Capture the cell that displays the provided text and extract its (x, y) central coordinate. 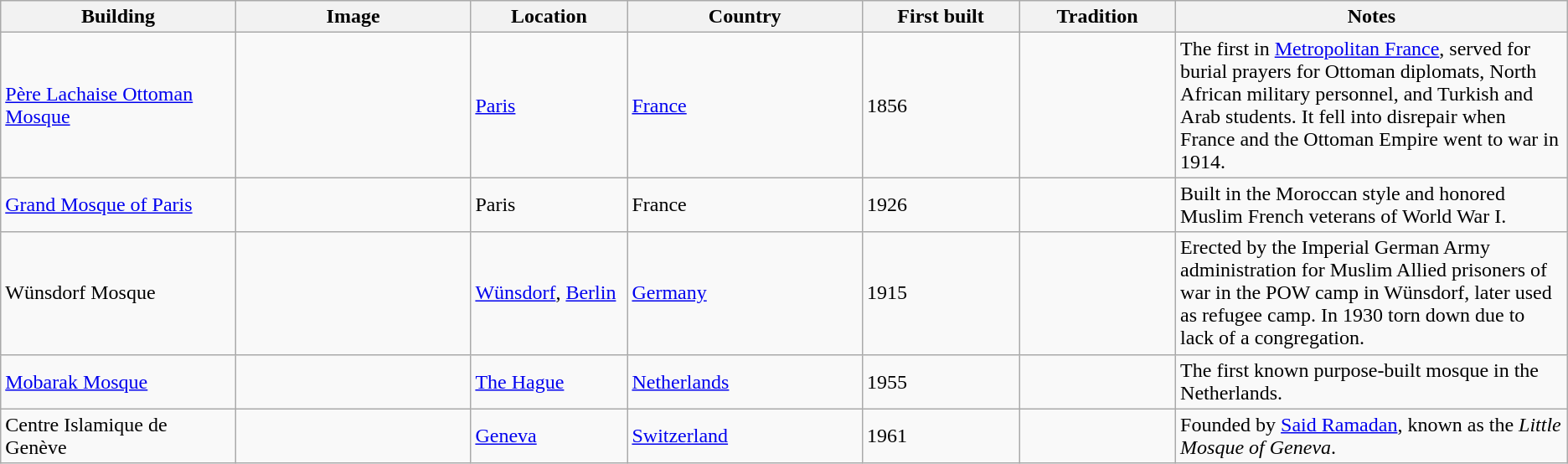
1915 (940, 293)
Country (745, 17)
Tradition (1097, 17)
Germany (745, 293)
Wünsdorf Mosque (119, 293)
1955 (940, 382)
1961 (940, 436)
Mobarak Mosque (119, 382)
1856 (940, 106)
The Hague (549, 382)
Netherlands (745, 382)
Notes (1372, 17)
Geneva (549, 436)
1926 (940, 204)
Switzerland (745, 436)
Built in the Moroccan style and honored Muslim French veterans of World War I. (1372, 204)
First built (940, 17)
Building (119, 17)
The first known purpose-built mosque in the Netherlands. (1372, 382)
Location (549, 17)
Grand Mosque of Paris (119, 204)
Wünsdorf, Berlin (549, 293)
Image (353, 17)
Père Lachaise Ottoman Mosque (119, 106)
Founded by Said Ramadan, known as the Little Mosque of Geneva. (1372, 436)
Centre Islamique de Genève (119, 436)
